Extract the (X, Y) coordinate from the center of the cell holding the provided text.  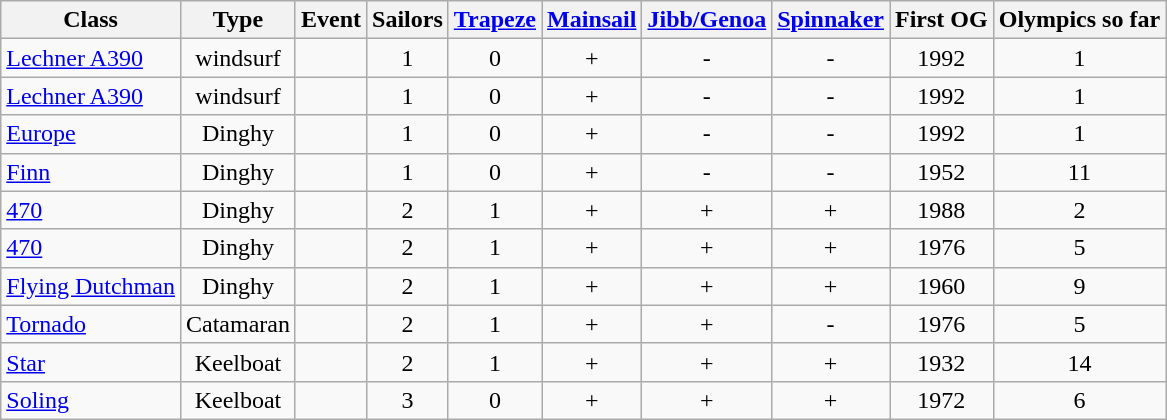
Olympics so far (1079, 20)
Finn (91, 172)
1952 (942, 172)
Europe (91, 134)
Soling (91, 400)
Type (238, 20)
3 (408, 400)
1972 (942, 400)
Star (91, 362)
9 (1079, 286)
1932 (942, 362)
11 (1079, 172)
Trapeze (494, 20)
1960 (942, 286)
1988 (942, 210)
Flying Dutchman (91, 286)
Class (91, 20)
Sailors (408, 20)
Event (330, 20)
Spinnaker (831, 20)
6 (1079, 400)
Jibb/Genoa (707, 20)
Mainsail (592, 20)
First OG (942, 20)
14 (1079, 362)
Catamaran (238, 324)
Tornado (91, 324)
